From the cell containing the given text, extract its center point as (x, y) coordinate. 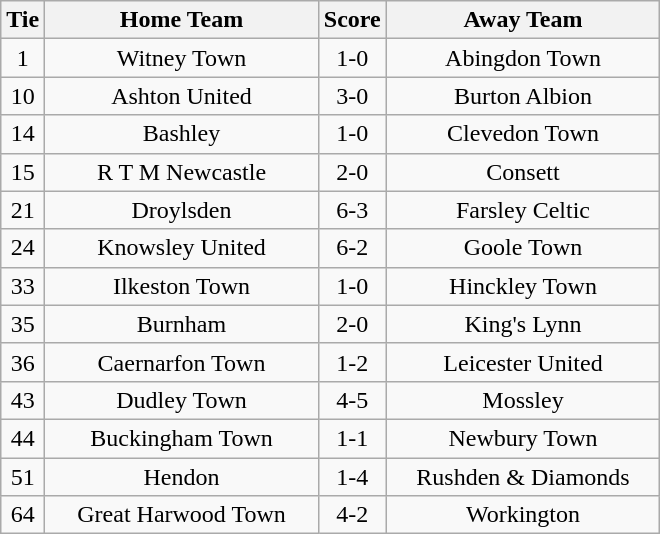
Burton Albion (523, 96)
Hendon (182, 477)
Goole Town (523, 248)
Tie (23, 20)
Bashley (182, 134)
Mossley (523, 400)
Great Harwood Town (182, 515)
Consett (523, 172)
1-1 (352, 438)
Abingdon Town (523, 58)
1 (23, 58)
King's Lynn (523, 324)
Leicester United (523, 362)
R T M Newcastle (182, 172)
6-3 (352, 210)
44 (23, 438)
Droylsden (182, 210)
1-4 (352, 477)
Buckingham Town (182, 438)
4-5 (352, 400)
14 (23, 134)
24 (23, 248)
43 (23, 400)
Caernarfon Town (182, 362)
33 (23, 286)
36 (23, 362)
Hinckley Town (523, 286)
Clevedon Town (523, 134)
51 (23, 477)
Farsley Celtic (523, 210)
3-0 (352, 96)
15 (23, 172)
Home Team (182, 20)
Witney Town (182, 58)
Ilkeston Town (182, 286)
Newbury Town (523, 438)
Workington (523, 515)
64 (23, 515)
Away Team (523, 20)
Burnham (182, 324)
6-2 (352, 248)
Dudley Town (182, 400)
21 (23, 210)
Rushden & Diamonds (523, 477)
35 (23, 324)
1-2 (352, 362)
10 (23, 96)
Knowsley United (182, 248)
Score (352, 20)
Ashton United (182, 96)
4-2 (352, 515)
